Scan for the cell matching the given text and deliver its (X, Y) coordinate at center. 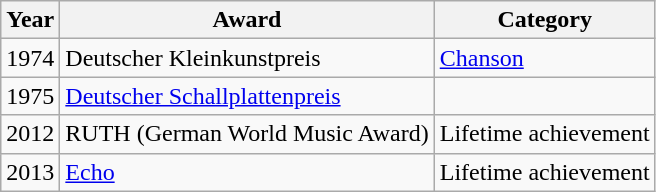
Year (30, 20)
2012 (30, 134)
Chanson (544, 58)
RUTH (German World Music Award) (247, 134)
1974 (30, 58)
2013 (30, 172)
Category (544, 20)
Deutscher Schallplattenpreis (247, 96)
Echo (247, 172)
Deutscher Kleinkunstpreis (247, 58)
Award (247, 20)
1975 (30, 96)
